Capture the cell that displays the provided text and extract its [x, y] central coordinate. 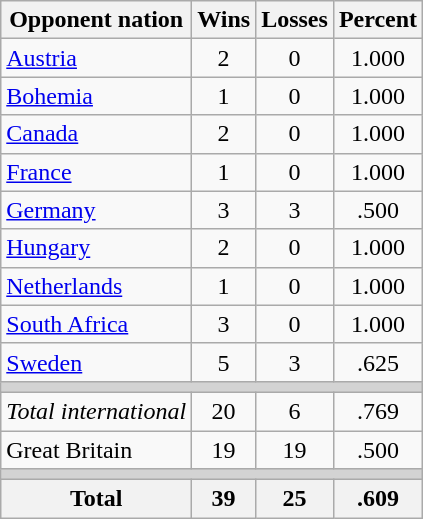
Opponent nation [96, 20]
Netherlands [96, 286]
France [96, 172]
Wins [224, 20]
Austria [96, 58]
.625 [378, 362]
Bohemia [96, 96]
.609 [378, 499]
Great Britain [96, 449]
6 [295, 411]
.769 [378, 411]
20 [224, 411]
Total [96, 499]
Total international [96, 411]
Percent [378, 20]
Canada [96, 134]
Germany [96, 210]
25 [295, 499]
5 [224, 362]
Hungary [96, 248]
Sweden [96, 362]
South Africa [96, 324]
39 [224, 499]
Losses [295, 20]
